Output the [X, Y] coordinate of the center of the cell containing the given text.  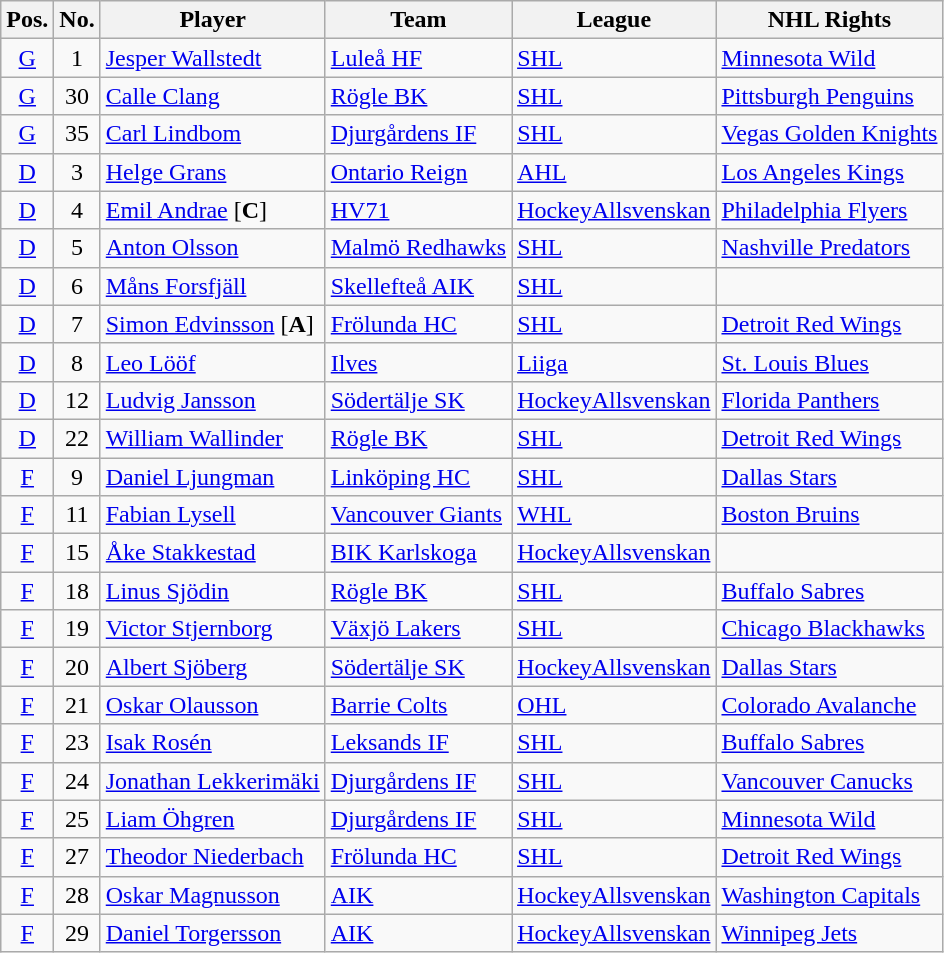
Linus Sjödin [212, 591]
No. [77, 20]
4 [77, 210]
12 [77, 400]
Växjö Lakers [418, 629]
6 [77, 286]
18 [77, 591]
Liam Öhgren [212, 819]
Albert Sjöberg [212, 667]
WHL [614, 515]
Daniel Torgersson [212, 933]
Theodor Niederbach [212, 857]
HV71 [418, 210]
Emil Andrae [C] [212, 210]
8 [77, 362]
30 [77, 96]
Anton Olsson [212, 248]
Nashville Predators [830, 248]
Daniel Ljungman [212, 477]
BIK Karlskoga [418, 553]
League [614, 20]
11 [77, 515]
Helge Grans [212, 172]
Boston Bruins [830, 515]
24 [77, 781]
Skellefteå AIK [418, 286]
23 [77, 743]
22 [77, 438]
Leksands IF [418, 743]
7 [77, 324]
Philadelphia Flyers [830, 210]
Player [212, 20]
Luleå HF [418, 58]
Los Angeles Kings [830, 172]
OHL [614, 705]
Leo Lööf [212, 362]
Ilves [418, 362]
Vancouver Giants [418, 515]
Pos. [28, 20]
Isak Rosén [212, 743]
Calle Clang [212, 96]
35 [77, 134]
15 [77, 553]
Carl Lindbom [212, 134]
St. Louis Blues [830, 362]
21 [77, 705]
Team [418, 20]
5 [77, 248]
Ontario Reign [418, 172]
Måns Forsfjäll [212, 286]
Washington Capitals [830, 895]
Colorado Avalanche [830, 705]
20 [77, 667]
Oskar Magnusson [212, 895]
29 [77, 933]
Åke Stakkestad [212, 553]
AHL [614, 172]
25 [77, 819]
3 [77, 172]
9 [77, 477]
William Wallinder [212, 438]
Fabian Lysell [212, 515]
Oskar Olausson [212, 705]
Victor Stjernborg [212, 629]
Jonathan Lekkerimäki [212, 781]
Pittsburgh Penguins [830, 96]
Ludvig Jansson [212, 400]
1 [77, 58]
28 [77, 895]
NHL Rights [830, 20]
Vegas Golden Knights [830, 134]
19 [77, 629]
Florida Panthers [830, 400]
Liiga [614, 362]
Simon Edvinsson [A] [212, 324]
Linköping HC [418, 477]
Barrie Colts [418, 705]
Malmö Redhawks [418, 248]
27 [77, 857]
Vancouver Canucks [830, 781]
Chicago Blackhawks [830, 629]
Jesper Wallstedt [212, 58]
Winnipeg Jets [830, 933]
